Pinpoint the cell where the given text exists, returning its (x, y) midpoint coordinate. 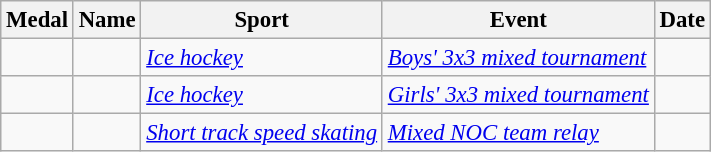
Sport (262, 20)
Date (682, 20)
Name (107, 20)
Event (518, 20)
Short track speed skating (262, 133)
Boys' 3x3 mixed tournament (518, 58)
Mixed NOC team relay (518, 133)
Medal (38, 20)
Girls' 3x3 mixed tournament (518, 95)
